Provide the [X, Y] coordinate of the cell's center where the given text is located.  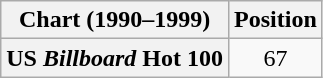
67 [276, 58]
Position [276, 20]
Chart (1990–1999) [115, 20]
US Billboard Hot 100 [115, 58]
